Capture the cell that displays the provided text and extract its (X, Y) central coordinate. 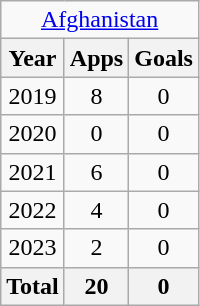
Apps (96, 58)
Afghanistan (100, 20)
Total (33, 286)
20 (96, 286)
2022 (33, 210)
8 (96, 96)
4 (96, 210)
2019 (33, 96)
Goals (164, 58)
2 (96, 248)
2021 (33, 172)
2023 (33, 248)
6 (96, 172)
Year (33, 58)
2020 (33, 134)
